Locate the cell with the specified text and output its (X, Y) center coordinate. 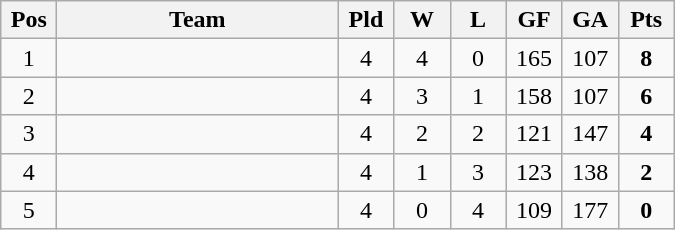
6 (646, 96)
GF (534, 20)
177 (590, 210)
Pos (29, 20)
L (478, 20)
W (422, 20)
Pts (646, 20)
165 (534, 58)
147 (590, 134)
109 (534, 210)
123 (534, 172)
5 (29, 210)
GA (590, 20)
138 (590, 172)
Team (198, 20)
158 (534, 96)
121 (534, 134)
8 (646, 58)
Pld (366, 20)
